Search for the cell housing the specified text and yield its (X, Y) center coordinate. 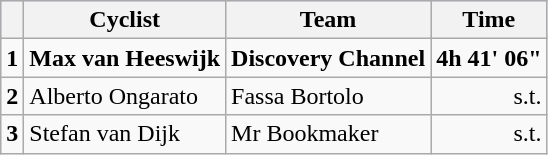
Time (489, 20)
3 (12, 134)
Discovery Channel (328, 58)
Max van Heeswijk (125, 58)
2 (12, 96)
Alberto Ongarato (125, 96)
Stefan van Dijk (125, 134)
Mr Bookmaker (328, 134)
4h 41' 06" (489, 58)
Team (328, 20)
1 (12, 58)
Fassa Bortolo (328, 96)
Cyclist (125, 20)
